Identify which cell holds the provided text, then report its (x, y) central coordinate. 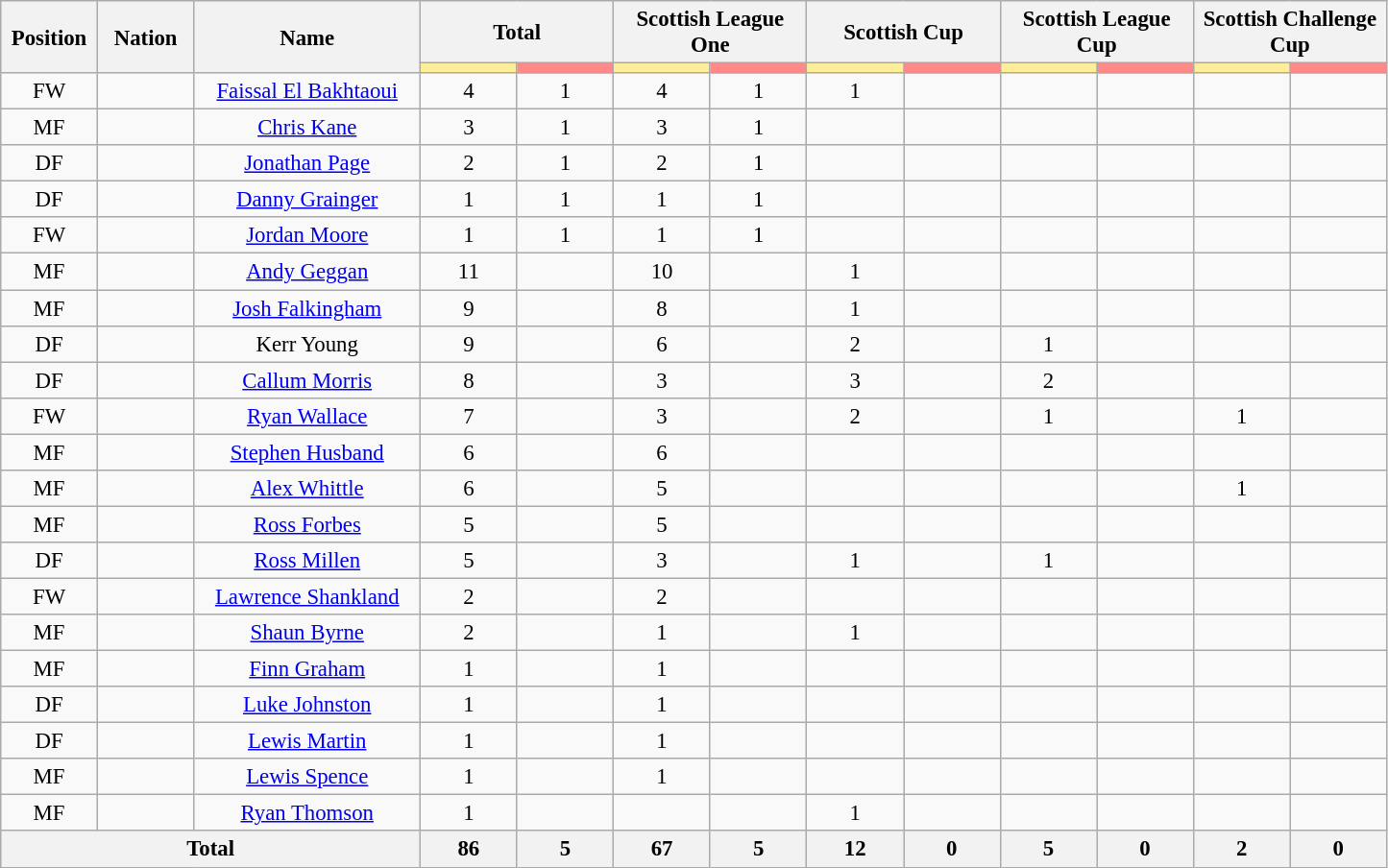
Scottish Challenge Cup (1289, 33)
Scottish League Cup (1097, 33)
Jonathan Page (307, 163)
10 (663, 272)
Scottish League One (711, 33)
Lewis Martin (307, 741)
Josh Falkingham (307, 308)
Alex Whittle (307, 489)
Danny Grainger (307, 200)
7 (469, 416)
11 (469, 272)
Lewis Spence (307, 777)
Ryan Wallace (307, 416)
Ryan Thomson (307, 813)
12 (855, 850)
Lawrence Shankland (307, 596)
Jordan Moore (307, 235)
Finn Graham (307, 669)
Name (307, 36)
Ross Millen (307, 561)
Ross Forbes (307, 524)
86 (469, 850)
67 (663, 850)
Stephen Husband (307, 452)
Callum Morris (307, 380)
Nation (146, 36)
Position (50, 36)
Shaun Byrne (307, 633)
Kerr Young (307, 344)
Luke Johnston (307, 705)
Chris Kane (307, 128)
Faissal El Bakhtaoui (307, 91)
Scottish Cup (903, 33)
Andy Geggan (307, 272)
